Detect which cell encompasses the target text, then output its [x, y] center coordinate. 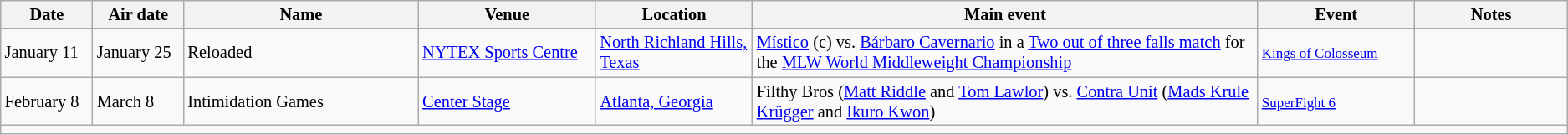
Reloaded [301, 53]
February 8 [47, 101]
January 11 [47, 53]
North Richland Hills, Texas [674, 53]
Center Stage [507, 101]
Intimidation Games [301, 101]
Main event [1005, 14]
January 25 [139, 53]
Atlanta, Georgia [674, 101]
NYTEX Sports Centre [507, 53]
Místico (c) vs. Bárbaro Cavernario in a Two out of three falls match for the MLW World Middleweight Championship [1005, 53]
March 8 [139, 101]
Event [1336, 14]
Location [674, 14]
Venue [507, 14]
Name [301, 14]
Filthy Bros (Matt Riddle and Tom Lawlor) vs. Contra Unit (Mads Krule Krügger and Ikuro Kwon) [1005, 101]
Kings of Colosseum [1336, 53]
Air date [139, 14]
Notes [1491, 14]
Date [47, 14]
SuperFight 6 [1336, 101]
